From the cell containing the given text, extract its center point as [X, Y] coordinate. 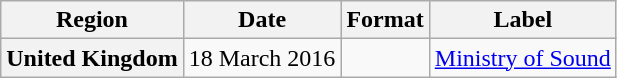
Date [262, 20]
United Kingdom [92, 58]
Format [385, 20]
Label [522, 20]
18 March 2016 [262, 58]
Region [92, 20]
Ministry of Sound [522, 58]
